Return the (x, y) coordinate for the center point of the cell that contains the specified text.  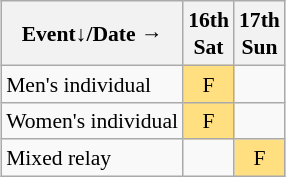
16thSat (208, 33)
Event↓/Date → (92, 33)
Men's individual (92, 84)
17thSun (260, 33)
Mixed relay (92, 158)
Women's individual (92, 120)
